Find where the given text appears and provide that cell's center as (X, Y) coordinate. 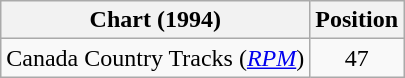
Position (357, 20)
Chart (1994) (156, 20)
Canada Country Tracks (RPM) (156, 58)
47 (357, 58)
